Identify which cell holds the provided text, then report its [x, y] central coordinate. 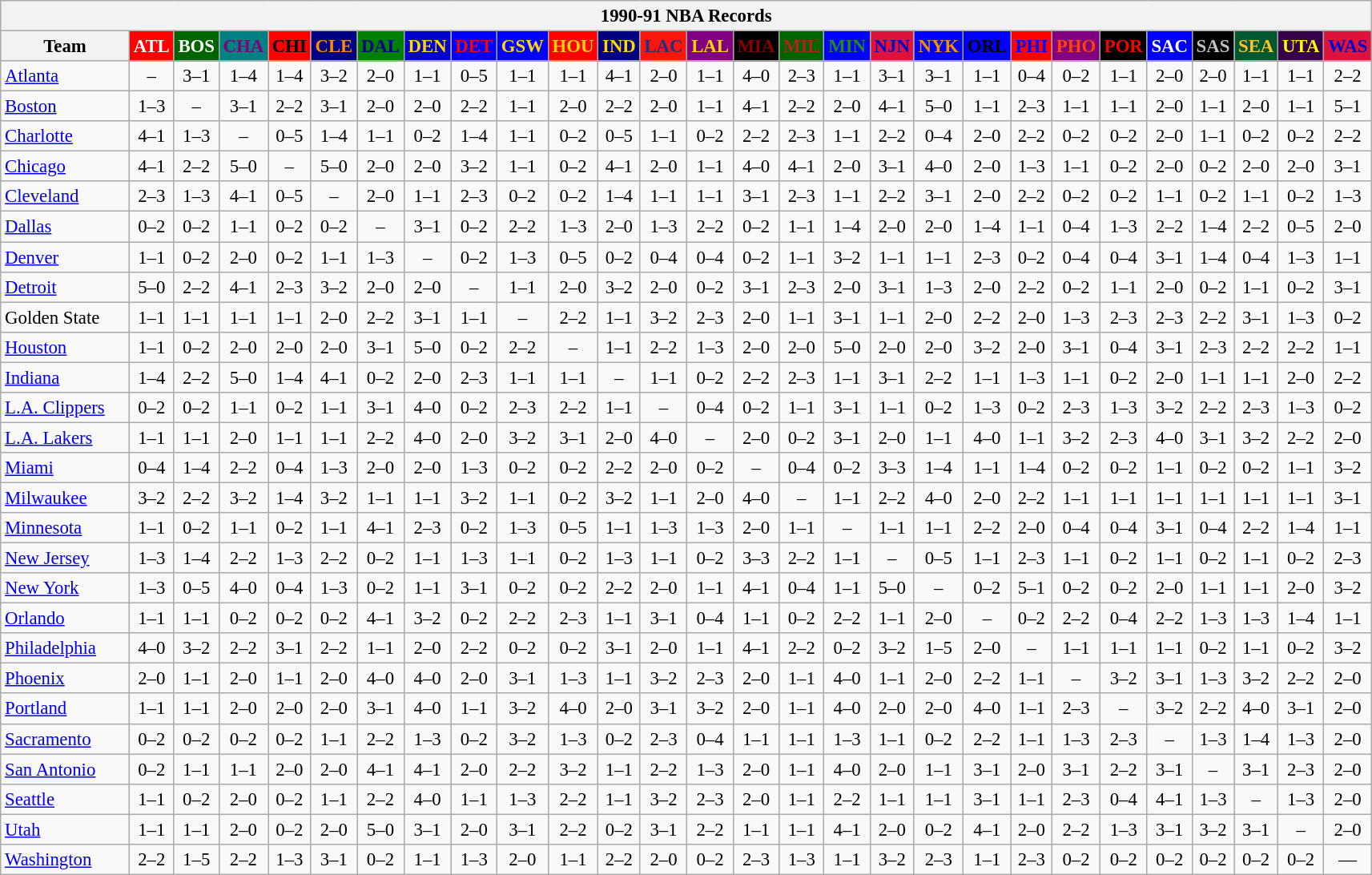
Team [66, 46]
CHI [289, 46]
Utah [66, 829]
Chicago [66, 167]
ATL [151, 46]
Sacramento [66, 739]
Denver [66, 257]
SAS [1213, 46]
Houston [66, 347]
LAL [710, 46]
HOU [573, 46]
IND [619, 46]
NJN [892, 46]
SEA [1256, 46]
Indiana [66, 377]
L.A. Clippers [66, 408]
CLE [333, 46]
Boston [66, 107]
DAL [381, 46]
Orlando [66, 619]
Washington [66, 860]
SAC [1169, 46]
1990-91 NBA Records [686, 16]
PHO [1076, 46]
Detroit [66, 287]
DET [474, 46]
Cleveland [66, 196]
L.A. Lakers [66, 437]
Portland [66, 709]
WAS [1348, 46]
CHA [243, 46]
DEN [428, 46]
Minnesota [66, 528]
Dallas [66, 227]
POR [1123, 46]
MIN [847, 46]
Charlotte [66, 136]
PHI [1032, 46]
Atlanta [66, 76]
Philadelphia [66, 648]
San Antonio [66, 769]
Golden State [66, 317]
MIA [756, 46]
UTA [1301, 46]
BOS [196, 46]
Miami [66, 468]
GSW [522, 46]
LAC [663, 46]
ORL [987, 46]
Seattle [66, 799]
— [1348, 860]
NYK [939, 46]
Phoenix [66, 679]
New York [66, 588]
New Jersey [66, 558]
MIL [802, 46]
Milwaukee [66, 498]
